Return [X, Y] of the center of cell containing provided text 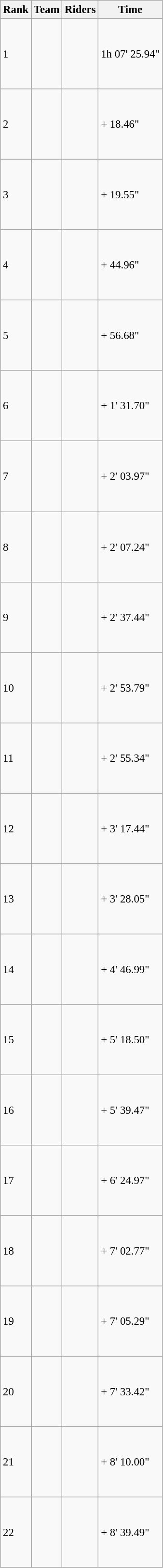
+ 4' 46.99" [130, 969]
+ 7' 02.77" [130, 1251]
6 [16, 406]
11 [16, 758]
17 [16, 1181]
Riders [80, 10]
15 [16, 1040]
+ 44.96" [130, 265]
1h 07' 25.94" [130, 54]
+ 8' 39.49" [130, 1533]
2 [16, 124]
+ 2' 55.34" [130, 758]
12 [16, 828]
+ 7' 33.42" [130, 1392]
21 [16, 1462]
9 [16, 617]
5 [16, 336]
19 [16, 1321]
8 [16, 547]
+ 56.68" [130, 336]
20 [16, 1392]
22 [16, 1533]
+ 2' 07.24" [130, 547]
Rank [16, 10]
+ 1' 31.70" [130, 406]
+ 2' 53.79" [130, 688]
+ 5' 39.47" [130, 1110]
7 [16, 476]
+ 6' 24.97" [130, 1181]
1 [16, 54]
+ 3' 17.44" [130, 828]
+ 18.46" [130, 124]
+ 8' 10.00" [130, 1462]
4 [16, 265]
+ 2' 03.97" [130, 476]
+ 3' 28.05" [130, 899]
18 [16, 1251]
+ 5' 18.50" [130, 1040]
16 [16, 1110]
13 [16, 899]
Time [130, 10]
3 [16, 195]
+ 2' 37.44" [130, 617]
+ 19.55" [130, 195]
Team [47, 10]
+ 7' 05.29" [130, 1321]
10 [16, 688]
14 [16, 969]
